Output the (x, y) coordinate of the center of the cell containing the given text.  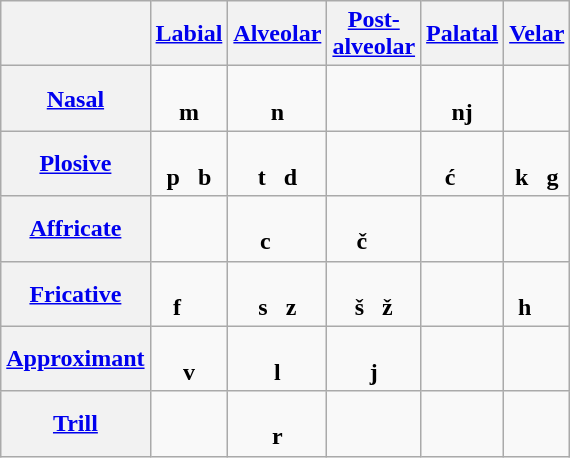
t d (278, 164)
s z (278, 294)
š ž (374, 294)
r (278, 424)
c (278, 228)
nj (462, 98)
Fricative (76, 294)
ć (462, 164)
Alveolar (278, 34)
p b (189, 164)
j (374, 358)
Labial (189, 34)
Approximant (76, 358)
Nasal (76, 98)
l (278, 358)
n (278, 98)
v (189, 358)
Velar (537, 34)
Affricate (76, 228)
Post-alveolar (374, 34)
h (537, 294)
č (374, 228)
k g (537, 164)
f (189, 294)
Palatal (462, 34)
m (189, 98)
Plosive (76, 164)
Trill (76, 424)
